Scan for the cell matching the given text and deliver its [X, Y] coordinate at center. 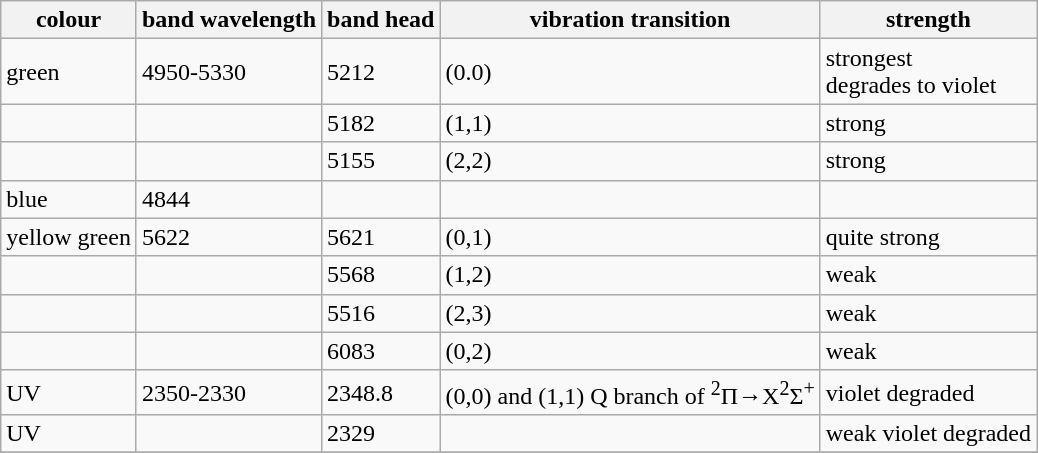
(0.0) [630, 72]
4844 [228, 199]
colour [69, 20]
(0,0) and (1,1) Q branch of 2Π→X2Σ+ [630, 392]
band wavelength [228, 20]
green [69, 72]
(1,2) [630, 275]
yellow green [69, 237]
5155 [381, 161]
5182 [381, 123]
strongestdegrades to violet [928, 72]
vibration transition [630, 20]
weak violet degraded [928, 434]
violet degraded [928, 392]
quite strong [928, 237]
5212 [381, 72]
(0,1) [630, 237]
(0,2) [630, 351]
band head [381, 20]
2350-2330 [228, 392]
6083 [381, 351]
(2,2) [630, 161]
(2,3) [630, 313]
blue [69, 199]
5516 [381, 313]
2329 [381, 434]
2348.8 [381, 392]
4950-5330 [228, 72]
(1,1) [630, 123]
5622 [228, 237]
5568 [381, 275]
5621 [381, 237]
strength [928, 20]
